Return the (x, y) coordinate for the center point of the cell that contains the specified text.  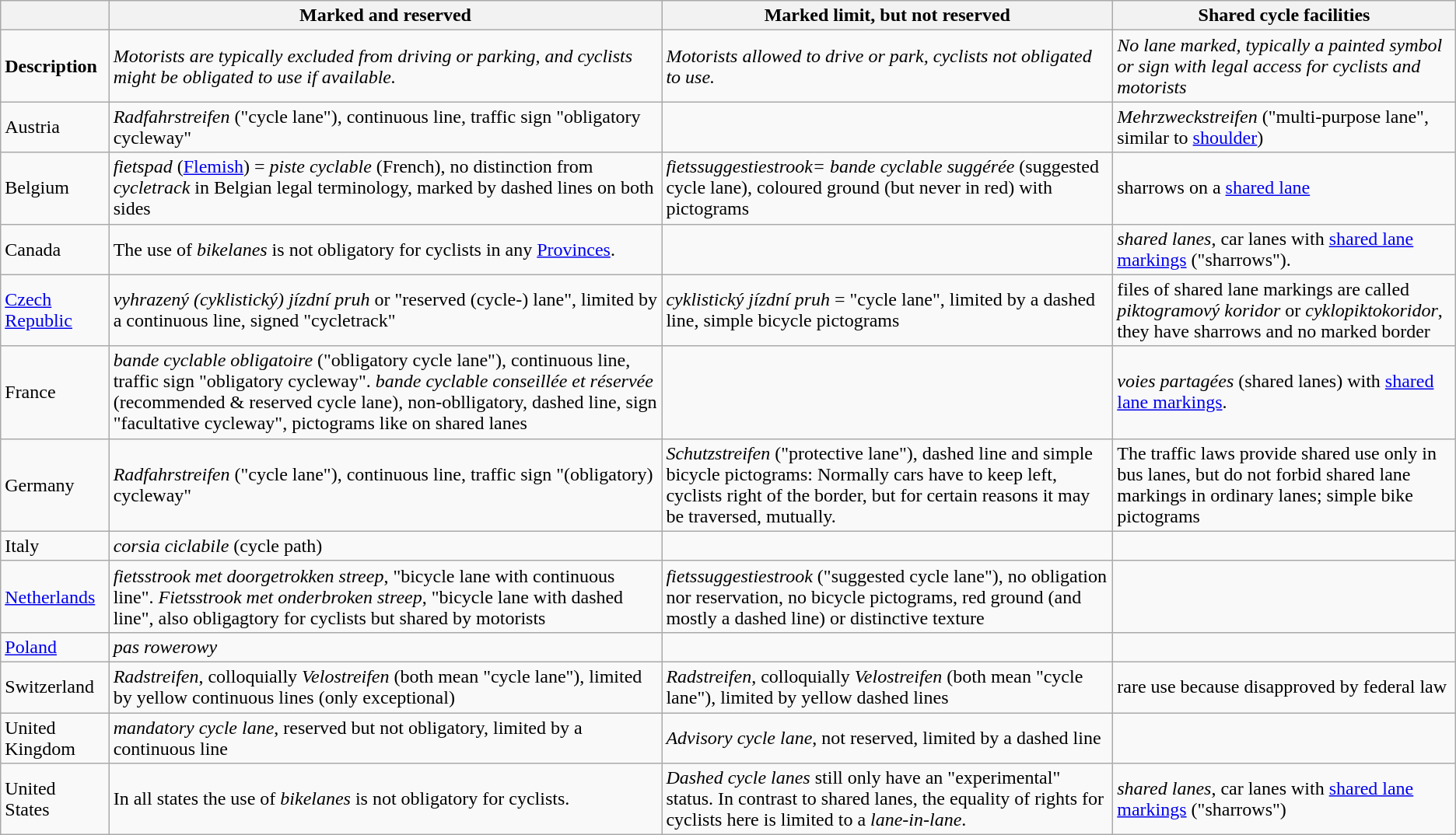
voies partagées (shared lanes) with shared lane markings. (1285, 392)
Description (54, 66)
Marked limit, but not reserved (887, 16)
Czech Republic (54, 310)
Mehrzweckstreifen ("multi-purpose lane", similar to shoulder) (1285, 128)
Radfahrstreifen ("cycle lane"), continuous line, traffic sign "(obligatory) cycleway" (386, 485)
sharrows on a shared lane (1285, 188)
Poland (54, 647)
files of shared lane markings are called piktogramový koridor or cyklopiktokoridor, they have sharrows and no marked border (1285, 310)
corsia ciclabile (cycle path) (386, 546)
fietspad (Flemish) = piste cyclable (French), no distinction from cycletrack in Belgian legal terminology, marked by dashed lines on both sides (386, 188)
The use of bikelanes is not obligatory for cyclists in any Provinces. (386, 249)
Motorists allowed to drive or park, cyclists not obligated to use. (887, 66)
No lane marked, typically a painted symbol or sign with legal access for cyclists and motorists (1285, 66)
cyklistický jízdní pruh = "cycle lane", limited by a dashed line, simple bicycle pictograms (887, 310)
shared lanes, car lanes with shared lane markings ("sharrows") (1285, 799)
France (54, 392)
shared lanes, car lanes with shared lane markings ("sharrows"). (1285, 249)
Germany (54, 485)
United Kingdom (54, 737)
pas rowerowy (386, 647)
Canada (54, 249)
Radstreifen, colloquially Velostreifen (both mean "cycle lane"), limited by yellow continuous lines (only exceptional) (386, 687)
mandatory cycle lane, reserved but not obligatory, limited by a continuous line (386, 737)
fietssuggestiestrook= bande cyclable suggérée (suggested cycle lane), coloured ground (but never in red) with pictograms (887, 188)
Shared cycle facilities (1285, 16)
Marked and reserved (386, 16)
Belgium (54, 188)
Advisory cycle lane, not reserved, limited by a dashed line (887, 737)
Switzerland (54, 687)
Motorists are typically excluded from driving or parking, and cyclists might be obligated to use if available. (386, 66)
The traffic laws provide shared use only in bus lanes, but do not forbid shared lane markings in ordinary lanes; simple bike pictograms (1285, 485)
Austria (54, 128)
In all states the use of bikelanes is not obligatory for cyclists. (386, 799)
Netherlands (54, 596)
United States (54, 799)
vyhrazený (cyklistický) jízdní pruh or "reserved (cycle-) lane", limited by a continuous line, signed "cycletrack" (386, 310)
rare use because disapproved by federal law (1285, 687)
Italy (54, 546)
Radstreifen, colloquially Velostreifen (both mean "cycle lane"), limited by yellow dashed lines (887, 687)
Radfahrstreifen ("cycle lane"), continuous line, traffic sign "obligatory cycleway" (386, 128)
